Pinpoint the cell where the given text exists, returning its [X, Y] midpoint coordinate. 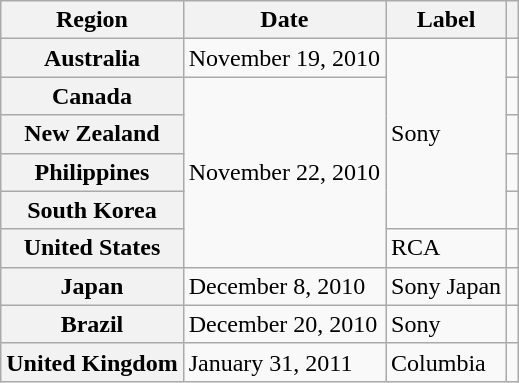
United States [92, 248]
December 8, 2010 [284, 286]
New Zealand [92, 134]
November 19, 2010 [284, 58]
January 31, 2011 [284, 362]
United Kingdom [92, 362]
November 22, 2010 [284, 172]
Canada [92, 96]
Label [446, 20]
Columbia [446, 362]
Region [92, 20]
RCA [446, 248]
Brazil [92, 324]
December 20, 2010 [284, 324]
Date [284, 20]
Philippines [92, 172]
Japan [92, 286]
Sony Japan [446, 286]
South Korea [92, 210]
Australia [92, 58]
